Output the [x, y] coordinate of the center of the cell containing the given text.  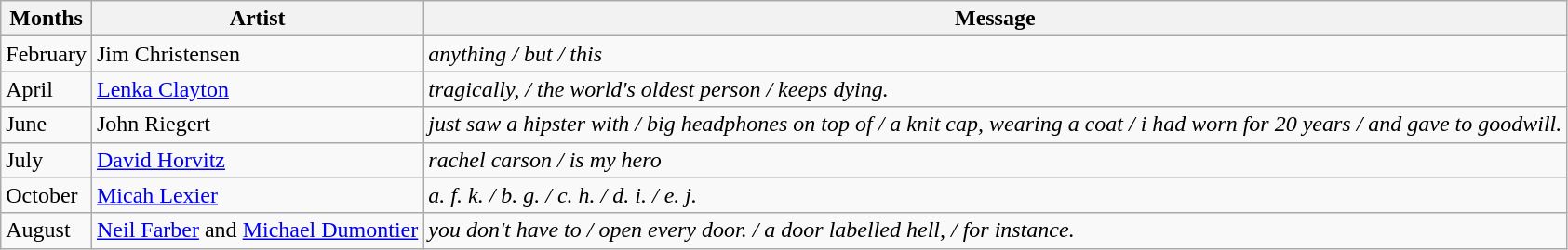
anything / but / this [996, 54]
tragically, / the world's oldest person / keeps dying. [996, 89]
John Riegert [257, 125]
Neil Farber and Michael Dumontier [257, 230]
David Horvitz [257, 160]
February [47, 54]
rachel carson / is my hero [996, 160]
Message [996, 19]
Months [47, 19]
July [47, 160]
just saw a hipster with / big headphones on top of / a knit cap, wearing a coat / i had worn for 20 years / and gave to goodwill. [996, 125]
August [47, 230]
Artist [257, 19]
June [47, 125]
you don't have to / open every door. / a door labelled hell, / for instance. [996, 230]
April [47, 89]
Lenka Clayton [257, 89]
a. f. k. / b. g. / c. h. / d. i. / e. j. [996, 195]
Jim Christensen [257, 54]
October [47, 195]
Micah Lexier [257, 195]
